Find where the given text appears and provide that cell's center as [X, Y] coordinate. 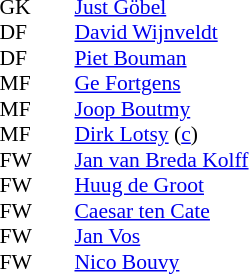
Piet Bouman [161, 58]
Ge Fortgens [161, 83]
Dirk Lotsy (c) [161, 135]
Jan Vos [161, 237]
Huug de Groot [161, 185]
Joop Boutmy [161, 109]
David Wijnveldt [161, 33]
Caesar ten Cate [161, 211]
Jan van Breda Kolff [161, 160]
